Return [x, y] of the center of cell containing provided text 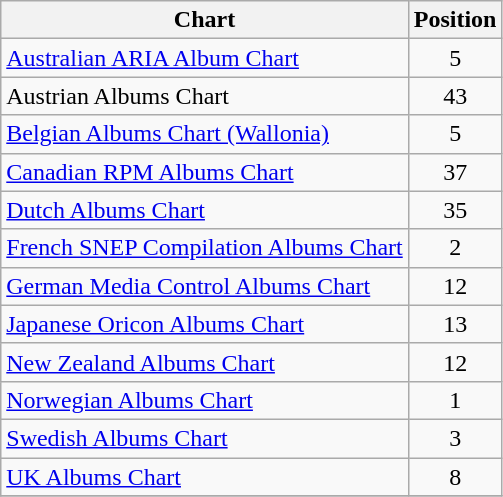
Position [455, 20]
2 [455, 248]
43 [455, 96]
37 [455, 172]
13 [455, 324]
UK Albums Chart [205, 477]
Australian ARIA Album Chart [205, 58]
8 [455, 477]
1 [455, 400]
Swedish Albums Chart [205, 438]
Japanese Oricon Albums Chart [205, 324]
Norwegian Albums Chart [205, 400]
German Media Control Albums Chart [205, 286]
35 [455, 210]
New Zealand Albums Chart [205, 362]
3 [455, 438]
Dutch Albums Chart [205, 210]
Belgian Albums Chart (Wallonia) [205, 134]
Austrian Albums Chart [205, 96]
Canadian RPM Albums Chart [205, 172]
Chart [205, 20]
French SNEP Compilation Albums Chart [205, 248]
